Identify which cell holds the provided text, then report its [x, y] central coordinate. 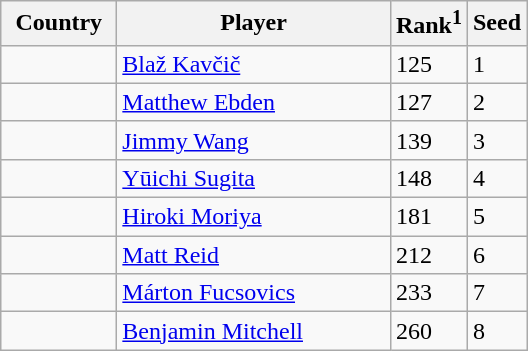
3 [496, 140]
8 [496, 331]
Márton Fucsovics [254, 293]
Yūichi Sugita [254, 178]
6 [496, 255]
Country [59, 24]
Matthew Ebden [254, 102]
Blaž Kavčič [254, 64]
Player [254, 24]
125 [428, 64]
4 [496, 178]
Benjamin Mitchell [254, 331]
181 [428, 217]
233 [428, 293]
Matt Reid [254, 255]
260 [428, 331]
2 [496, 102]
Rank1 [428, 24]
7 [496, 293]
1 [496, 64]
127 [428, 102]
Hiroki Moriya [254, 217]
5 [496, 217]
148 [428, 178]
212 [428, 255]
139 [428, 140]
Jimmy Wang [254, 140]
Seed [496, 24]
